Detect which cell encompasses the target text, then output its (X, Y) center coordinate. 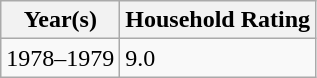
Year(s) (60, 20)
Household Rating (218, 20)
9.0 (218, 58)
1978–1979 (60, 58)
